Search for the cell housing the specified text and yield its (x, y) center coordinate. 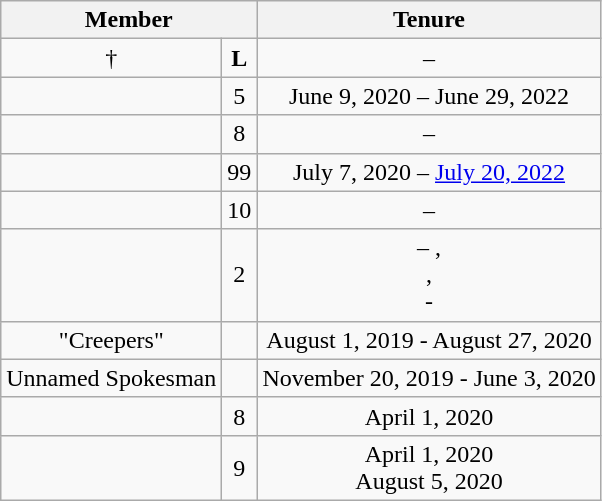
"Creepers" (112, 340)
August 1, 2019 - August 27, 2020 (429, 340)
April 1, 2020August 5, 2020 (429, 468)
10 (240, 210)
9 (240, 468)
L (240, 58)
November 20, 2019 - June 3, 2020 (429, 378)
– , , - (429, 275)
July 7, 2020 – July 20, 2022 (429, 172)
Tenure (429, 20)
99 (240, 172)
June 9, 2020 – June 29, 2022 (429, 96)
Unnamed Spokesman (112, 378)
† (112, 58)
April 1, 2020 (429, 416)
2 (240, 275)
5 (240, 96)
Member (129, 20)
